For the text-containing cell, return its midpoint in (X, Y) coordinate format. 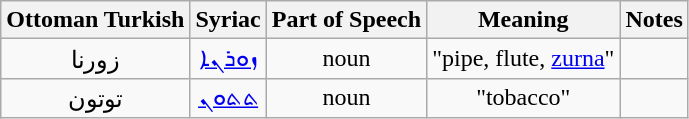
ܙܘܪܢܐ (228, 59)
Notes (654, 20)
زورنا (96, 59)
Part of Speech (346, 20)
"pipe, flute, zurna" (524, 59)
Syriac (228, 20)
Meaning (524, 20)
"tobacco" (524, 98)
توتون (96, 98)
Ottoman Turkish (96, 20)
ܬܬܘܢ (228, 98)
